For the text-containing cell, return its midpoint in [x, y] coordinate format. 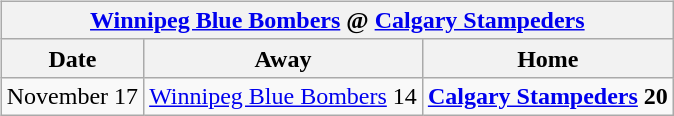
Winnipeg Blue Bombers @ Calgary Stampeders [337, 20]
Away [284, 58]
November 17 [72, 96]
Home [548, 58]
Calgary Stampeders 20 [548, 96]
Date [72, 58]
Winnipeg Blue Bombers 14 [284, 96]
